Return the (X, Y) coordinate for the center point of the cell that contains the specified text.  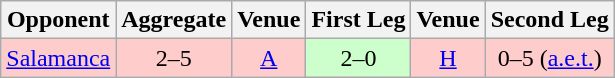
Second Leg (550, 20)
Opponent (58, 20)
2–5 (174, 58)
A (269, 58)
Salamanca (58, 58)
0–5 (a.e.t.) (550, 58)
2–0 (358, 58)
First Leg (358, 20)
H (448, 58)
Aggregate (174, 20)
